Locate the cell with the specified text and output its (X, Y) center coordinate. 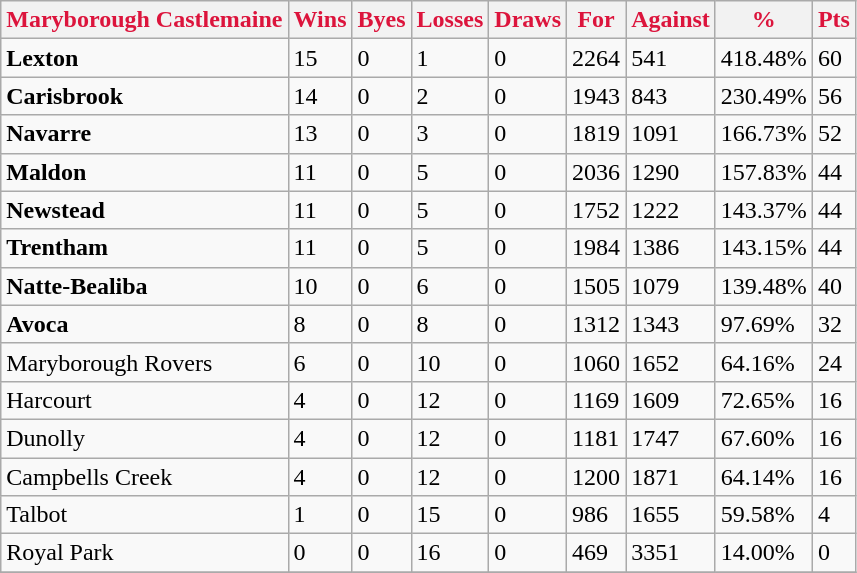
3 (450, 134)
Royal Park (144, 553)
72.65% (764, 400)
14.00% (764, 553)
986 (596, 515)
Carisbrook (144, 96)
1652 (671, 362)
1312 (596, 324)
1343 (671, 324)
143.37% (764, 210)
52 (834, 134)
Pts (834, 20)
Harcourt (144, 400)
1505 (596, 286)
Wins (320, 20)
1609 (671, 400)
1752 (596, 210)
Avoca (144, 324)
418.48% (764, 58)
3351 (671, 553)
13 (320, 134)
Against (671, 20)
541 (671, 58)
Losses (450, 20)
60 (834, 58)
1984 (596, 248)
2264 (596, 58)
40 (834, 286)
1222 (671, 210)
Maryborough Castlemaine (144, 20)
1060 (596, 362)
For (596, 20)
24 (834, 362)
1079 (671, 286)
Maryborough Rovers (144, 362)
32 (834, 324)
Trentham (144, 248)
1200 (596, 477)
1169 (596, 400)
843 (671, 96)
1386 (671, 248)
97.69% (764, 324)
1819 (596, 134)
64.14% (764, 477)
2036 (596, 172)
Byes (382, 20)
Talbot (144, 515)
64.16% (764, 362)
Natte-Bealiba (144, 286)
1091 (671, 134)
Dunolly (144, 438)
Lexton (144, 58)
14 (320, 96)
1747 (671, 438)
Newstead (144, 210)
230.49% (764, 96)
Draws (528, 20)
56 (834, 96)
Navarre (144, 134)
Campbells Creek (144, 477)
166.73% (764, 134)
1871 (671, 477)
139.48% (764, 286)
469 (596, 553)
1290 (671, 172)
Maldon (144, 172)
1943 (596, 96)
1655 (671, 515)
67.60% (764, 438)
157.83% (764, 172)
59.58% (764, 515)
2 (450, 96)
% (764, 20)
1181 (596, 438)
143.15% (764, 248)
